Return the [X, Y] coordinate for the center point of the cell that contains the specified text.  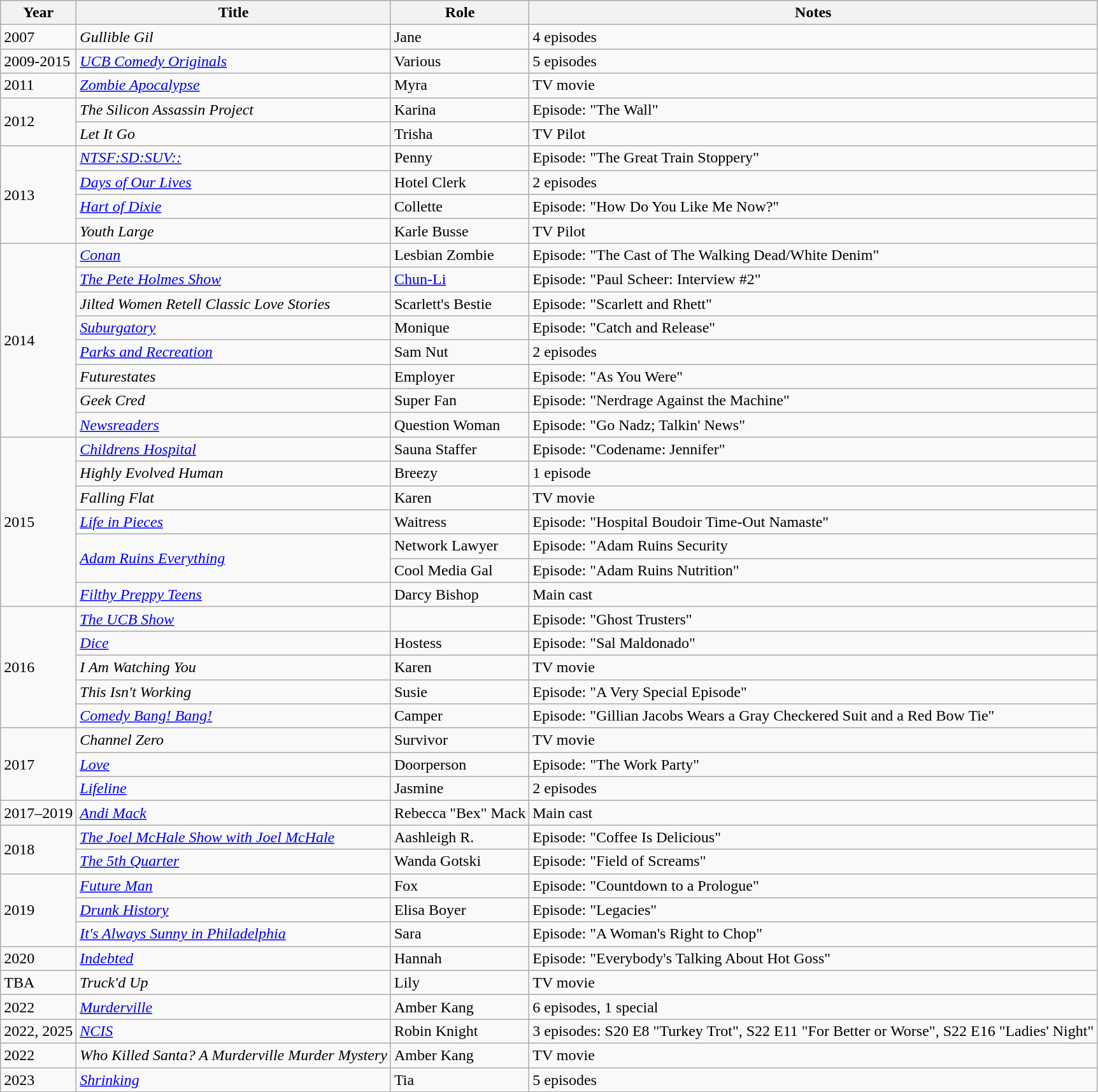
I Am Watching You [234, 667]
Youth Large [234, 231]
NTSF:SD:SUV:: [234, 158]
Darcy Bishop [460, 594]
2016 [38, 667]
2007 [38, 37]
Life in Pieces [234, 522]
Hotel Clerk [460, 182]
Episode: "Nerdrage Against the Machine" [813, 401]
2015 [38, 522]
Geek Cred [234, 401]
Episode: "Legacies" [813, 910]
Karle Busse [460, 231]
Employer [460, 377]
The 5th Quarter [234, 861]
Role [460, 13]
Wanda Gotski [460, 861]
Conan [234, 255]
Episode: "Everybody's Talking About Hot Goss" [813, 958]
Episode: "A Very Special Episode" [813, 691]
Scarlett's Bestie [460, 304]
Murderville [234, 1007]
Episode: "The Cast of The Walking Dead/White Denim" [813, 255]
Future Man [234, 886]
Hart of Dixie [234, 206]
Indebted [234, 958]
Aashleigh R. [460, 837]
Hannah [460, 958]
Year [38, 13]
1 episode [813, 473]
Who Killed Santa? A Murderville Murder Mystery [234, 1055]
Trisha [460, 134]
Jasmine [460, 789]
Various [460, 61]
Sara [460, 934]
Suburgatory [234, 328]
Comedy Bang! Bang! [234, 716]
Episode: "Countdown to a Prologue" [813, 886]
Episode: "A Woman's Right to Chop" [813, 934]
Karina [460, 110]
2012 [38, 122]
Episode: "Ghost Trusters" [813, 619]
Parks and Recreation [234, 352]
It's Always Sunny in Philadelphia [234, 934]
Rebecca "Bex" Mack [460, 813]
Adam Ruins Everything [234, 558]
Survivor [460, 740]
2014 [38, 340]
The Pete Holmes Show [234, 279]
Gullible Gil [234, 37]
Jilted Women Retell Classic Love Stories [234, 304]
Doorperson [460, 765]
This Isn't Working [234, 691]
Hostess [460, 643]
Episode: "Gillian Jacobs Wears a Gray Checkered Suit and a Red Bow Tie" [813, 716]
Sauna Staffer [460, 449]
Question Woman [460, 425]
Super Fan [460, 401]
Childrens Hospital [234, 449]
Episode: "Coffee Is Delicious" [813, 837]
Chun-Li [460, 279]
NCIS [234, 1031]
UCB Comedy Originals [234, 61]
Robin Knight [460, 1031]
The Silicon Assassin Project [234, 110]
Camper [460, 716]
Title [234, 13]
Let It Go [234, 134]
2022, 2025 [38, 1031]
Tia [460, 1080]
Elisa Boyer [460, 910]
Episode: "The Work Party" [813, 765]
Falling Flat [234, 498]
Andi Mack [234, 813]
2009-2015 [38, 61]
Newsreaders [234, 425]
3 episodes: S20 E8 "Turkey Trot", S22 E11 "For Better or Worse", S22 E16 "Ladies' Night" [813, 1031]
Episode: "Field of Screams" [813, 861]
The Joel McHale Show with Joel McHale [234, 837]
The UCB Show [234, 619]
Sam Nut [460, 352]
Episode: "Paul Scheer: Interview #2" [813, 279]
Episode: "As You Were" [813, 377]
2013 [38, 194]
4 episodes [813, 37]
Fox [460, 886]
Days of Our Lives [234, 182]
Episode: "The Great Train Stoppery" [813, 158]
Episode: "Scarlett and Rhett" [813, 304]
Filthy Preppy Teens [234, 594]
Jane [460, 37]
Episode: "Catch and Release" [813, 328]
2017 [38, 765]
Love [234, 765]
Channel Zero [234, 740]
Drunk History [234, 910]
2023 [38, 1080]
Dice [234, 643]
TBA [38, 982]
2019 [38, 910]
2017–2019 [38, 813]
Truck'd Up [234, 982]
Lily [460, 982]
Zombie Apocalypse [234, 85]
2018 [38, 849]
6 episodes, 1 special [813, 1007]
Episode: "Sal Maldonado" [813, 643]
Episode: "Codename: Jennifer" [813, 449]
Episode: "How Do You Like Me Now?" [813, 206]
Episode: "Go Nadz; Talkin' News" [813, 425]
Collette [460, 206]
2011 [38, 85]
Episode: "Adam Ruins Nutrition" [813, 570]
Shrinking [234, 1080]
Lesbian Zombie [460, 255]
Susie [460, 691]
Episode: "The Wall" [813, 110]
Episode: "Hospital Boudoir Time-Out Namaste" [813, 522]
Notes [813, 13]
Lifeline [234, 789]
Highly Evolved Human [234, 473]
Waitress [460, 522]
Network Lawyer [460, 546]
2020 [38, 958]
Futurestates [234, 377]
Breezy [460, 473]
Monique [460, 328]
Cool Media Gal [460, 570]
Myra [460, 85]
Episode: "Adam Ruins Security [813, 546]
Penny [460, 158]
